Detect which cell encompasses the target text, then output its (x, y) center coordinate. 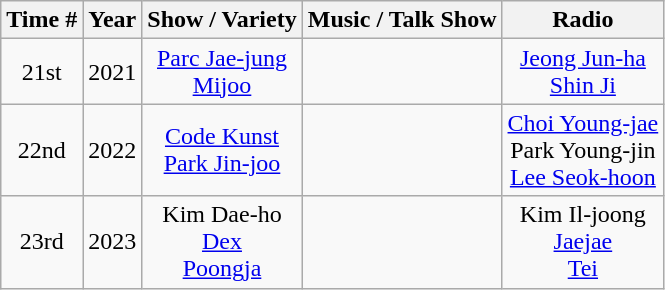
Code KunstPark Jin-joo (222, 150)
2022 (112, 150)
Kim Dae-hoDexPoongja (222, 242)
Choi Young-jaePark Young-jinLee Seok-hoon (583, 150)
21st (42, 72)
2021 (112, 72)
Kim Il-joongJaejaeTei (583, 242)
Time # (42, 20)
Radio (583, 20)
23rd (42, 242)
Parc Jae-jungMijoo (222, 72)
Music / Talk Show (402, 20)
Show / Variety (222, 20)
Year (112, 20)
2023 (112, 242)
22nd (42, 150)
Jeong Jun-haShin Ji (583, 72)
